Determine the [X, Y] coordinate at the center of the cell enclosing the given text.  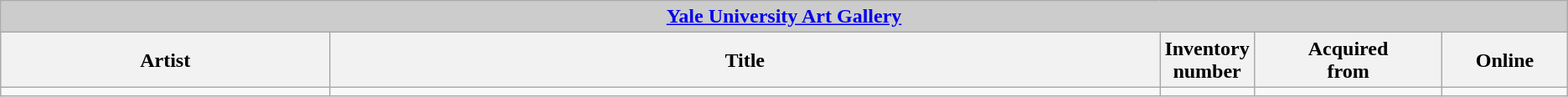
Artist [166, 60]
Inventorynumber [1207, 60]
Acquiredfrom [1348, 60]
Title [745, 60]
Yale University Art Gallery [784, 17]
Online [1505, 60]
